For the text-containing cell, return its midpoint in [X, Y] coordinate format. 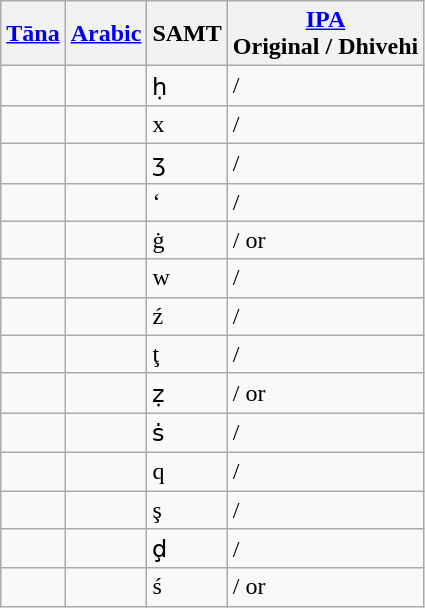
w [187, 278]
q [187, 471]
ś [187, 587]
ġ [187, 240]
ẓ [187, 393]
ḥ [187, 86]
x [187, 124]
SAMT [187, 34]
‘ [187, 202]
ş [187, 509]
ţ [187, 354]
ḑ [187, 549]
Tāna [33, 34]
ź [187, 316]
ṡ [187, 433]
IPAOriginal / Dhivehi [325, 34]
Arabic [106, 34]
ʒ [187, 163]
